Capture the cell that displays the provided text and extract its (X, Y) central coordinate. 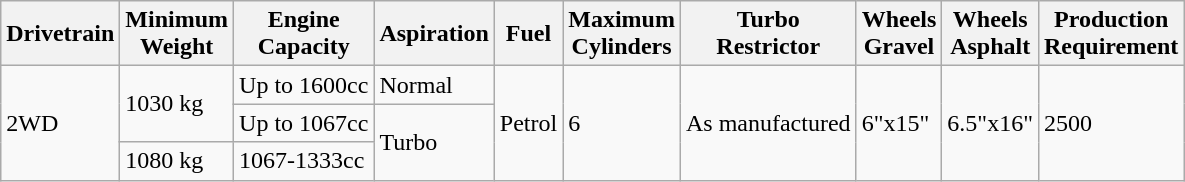
Normal (434, 85)
TurboRestrictor (768, 34)
EngineCapacity (304, 34)
Up to 1600cc (304, 85)
6"x15" (899, 123)
1030 kg (177, 104)
6 (622, 123)
MinimumWeight (177, 34)
MaximumCylinders (622, 34)
2500 (1110, 123)
ProductionRequirement (1110, 34)
As manufactured (768, 123)
Up to 1067cc (304, 123)
2WD (60, 123)
6.5"x16" (990, 123)
Turbo (434, 142)
WheelsAsphalt (990, 34)
Petrol (528, 123)
Drivetrain (60, 34)
Fuel (528, 34)
Aspiration (434, 34)
1080 kg (177, 161)
1067-1333cc (304, 161)
WheelsGravel (899, 34)
